Identify which cell holds the provided text, then report its (X, Y) central coordinate. 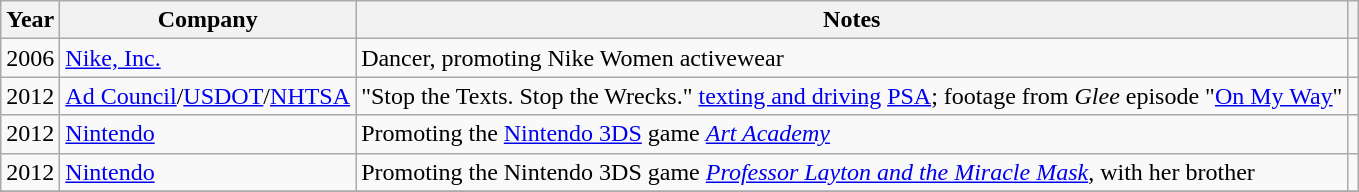
"Stop the Texts. Stop the Wrecks." texting and driving PSA; footage from Glee episode "On My Way" (852, 96)
2006 (30, 58)
Dancer, promoting Nike Women activewear (852, 58)
Promoting the Nintendo 3DS game Art Academy (852, 134)
Nike, Inc. (208, 58)
Year (30, 20)
Notes (852, 20)
Promoting the Nintendo 3DS game Professor Layton and the Miracle Mask, with her brother (852, 172)
Company (208, 20)
Ad Council/USDOT/NHTSA (208, 96)
